Find where the given text appears and provide that cell's center as [X, Y] coordinate. 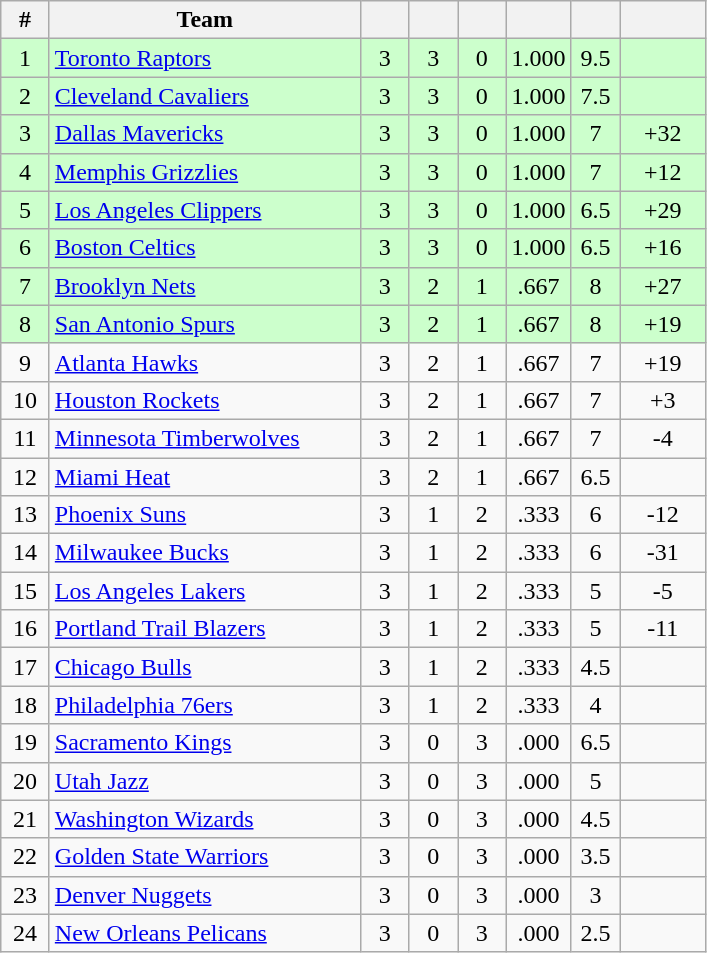
-12 [663, 515]
Miami Heat [204, 477]
2.5 [596, 933]
Los Angeles Clippers [204, 210]
23 [26, 895]
Denver Nuggets [204, 895]
-11 [663, 629]
Milwaukee Bucks [204, 553]
-31 [663, 553]
14 [26, 553]
18 [26, 705]
22 [26, 857]
Boston Celtics [204, 248]
17 [26, 667]
13 [26, 515]
Dallas Mavericks [204, 134]
Washington Wizards [204, 819]
+3 [663, 400]
9 [26, 362]
Toronto Raptors [204, 58]
12 [26, 477]
San Antonio Spurs [204, 324]
Brooklyn Nets [204, 286]
Chicago Bulls [204, 667]
11 [26, 438]
+12 [663, 172]
Atlanta Hawks [204, 362]
New Orleans Pelicans [204, 933]
-4 [663, 438]
Portland Trail Blazers [204, 629]
Memphis Grizzlies [204, 172]
7.5 [596, 96]
Philadelphia 76ers [204, 705]
16 [26, 629]
Phoenix Suns [204, 515]
Houston Rockets [204, 400]
Golden State Warriors [204, 857]
# [26, 20]
20 [26, 781]
10 [26, 400]
9.5 [596, 58]
21 [26, 819]
Utah Jazz [204, 781]
3.5 [596, 857]
Sacramento Kings [204, 743]
+16 [663, 248]
Minnesota Timberwolves [204, 438]
+27 [663, 286]
19 [26, 743]
24 [26, 933]
Cleveland Cavaliers [204, 96]
Los Angeles Lakers [204, 591]
Team [204, 20]
+32 [663, 134]
15 [26, 591]
+29 [663, 210]
-5 [663, 591]
